Output the (x, y) coordinate of the center of the cell containing the given text.  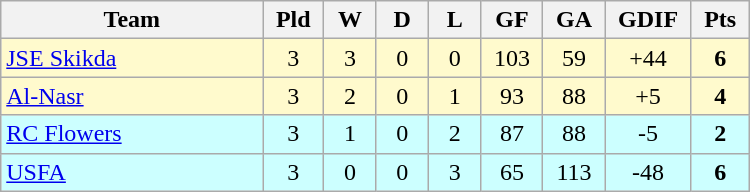
JSE Skikda (132, 58)
D (402, 20)
+44 (648, 58)
-48 (648, 172)
GA (574, 20)
103 (512, 58)
GDIF (648, 20)
USFA (132, 172)
59 (574, 58)
W (350, 20)
-5 (648, 134)
113 (574, 172)
Pld (294, 20)
GF (512, 20)
93 (512, 96)
L (454, 20)
65 (512, 172)
Team (132, 20)
87 (512, 134)
RC Flowers (132, 134)
4 (720, 96)
Al-Nasr (132, 96)
Pts (720, 20)
+5 (648, 96)
